Extract the (X, Y) coordinate from the center of the cell holding the provided text.  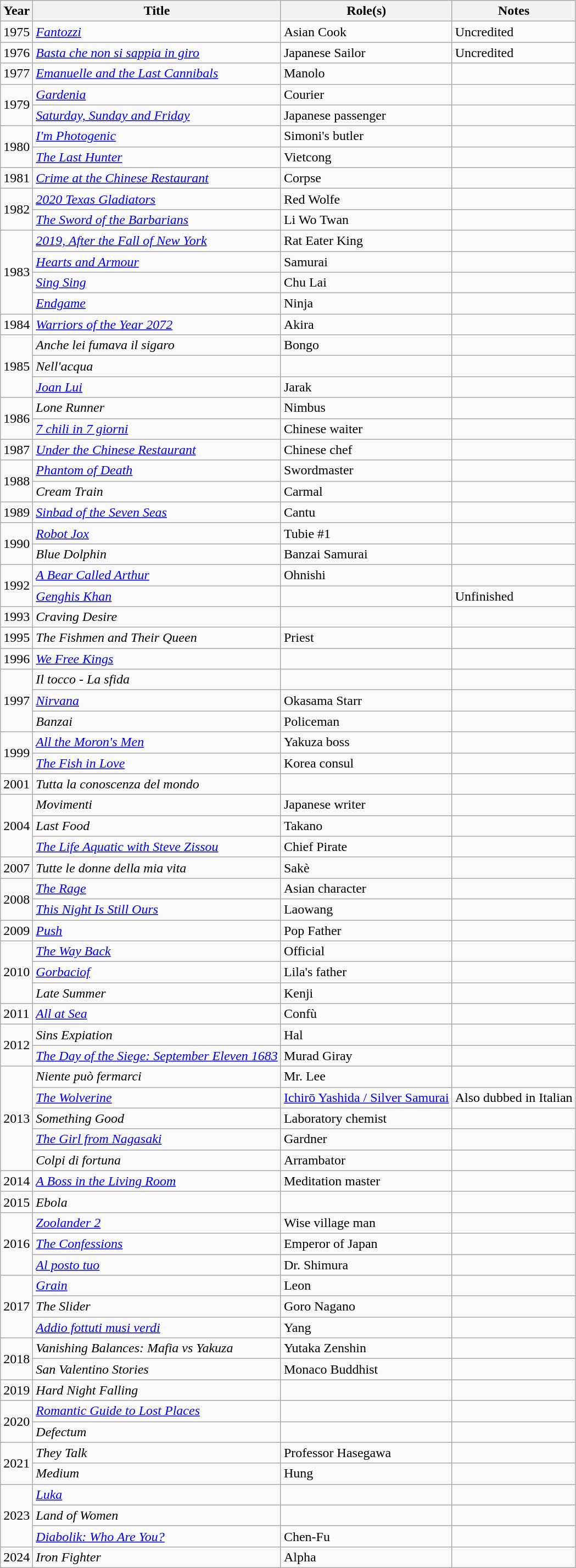
1993 (16, 617)
Dr. Shimura (366, 1264)
Professor Hasegawa (366, 1453)
Push (157, 931)
2020 Texas Gladiators (157, 199)
Blue Dolphin (157, 554)
Craving Desire (157, 617)
Basta che non si sappia in giro (157, 53)
Goro Nagano (366, 1307)
Red Wolfe (366, 199)
Crime at the Chinese Restaurant (157, 178)
Fantozzi (157, 32)
I'm Photogenic (157, 136)
All the Moron's Men (157, 742)
They Talk (157, 1453)
1999 (16, 753)
Laowang (366, 909)
1986 (16, 418)
Iron Fighter (157, 1557)
Zoolander 2 (157, 1223)
Saturday, Sunday and Friday (157, 115)
Nirvana (157, 701)
Banzai (157, 721)
Yang (366, 1328)
Swordmaster (366, 471)
Ohnishi (366, 575)
Korea consul (366, 763)
2020 (16, 1421)
A Bear Called Arthur (157, 575)
Laboratory chemist (366, 1118)
2018 (16, 1359)
Endgame (157, 304)
Something Good (157, 1118)
Arrambator (366, 1160)
2012 (16, 1045)
Al posto tuo (157, 1264)
Japanese writer (366, 805)
Wise village man (366, 1223)
1995 (16, 638)
Mr. Lee (366, 1077)
1984 (16, 324)
1997 (16, 701)
Samurai (366, 262)
2016 (16, 1244)
Tutta la conoscenza del mondo (157, 784)
Chinese chef (366, 450)
Sakè (366, 867)
Chinese waiter (366, 429)
The Fish in Love (157, 763)
Sinbad of the Seven Seas (157, 512)
Asian Cook (366, 32)
1975 (16, 32)
This Night Is Still Ours (157, 909)
Colpi di fortuna (157, 1160)
Joan Lui (157, 387)
1996 (16, 659)
Ebola (157, 1202)
1981 (16, 178)
Chu Lai (366, 283)
Sing Sing (157, 283)
Cream Train (157, 491)
The Last Hunter (157, 157)
7 chili in 7 giorni (157, 429)
Romantic Guide to Lost Places (157, 1411)
Hearts and Armour (157, 262)
Nell'acqua (157, 366)
Policeman (366, 721)
Year (16, 11)
Medium (157, 1474)
The Rage (157, 888)
Late Summer (157, 993)
2007 (16, 867)
Gorbaciof (157, 972)
Courier (366, 94)
Monaco Buddhist (366, 1369)
The Slider (157, 1307)
San Valentino Stories (157, 1369)
1983 (16, 272)
Luka (157, 1494)
Lila's father (366, 972)
2011 (16, 1014)
Akira (366, 324)
2021 (16, 1463)
Takano (366, 826)
2015 (16, 1202)
2019, After the Fall of New York (157, 240)
Gardner (366, 1139)
The Fishmen and Their Queen (157, 638)
Ichirō Yashida / Silver Samurai (366, 1097)
Defectum (157, 1432)
2024 (16, 1557)
Genghis Khan (157, 596)
Yutaka Zenshin (366, 1348)
Chief Pirate (366, 847)
The Life Aquatic with Steve Zissou (157, 847)
Tutte le donne della mia vita (157, 867)
Priest (366, 638)
The Sword of the Barbarians (157, 220)
The Day of the Siege: September Eleven 1683 (157, 1056)
The Girl from Nagasaki (157, 1139)
A Boss in the Living Room (157, 1181)
Robot Jox (157, 533)
2008 (16, 899)
1977 (16, 74)
Hal (366, 1035)
The Confessions (157, 1244)
Chen-Fu (366, 1536)
The Wolverine (157, 1097)
Grain (157, 1286)
Movimenti (157, 805)
Anche lei fumava il sigaro (157, 345)
Lone Runner (157, 408)
2013 (16, 1118)
2019 (16, 1390)
Carmal (366, 491)
Under the Chinese Restaurant (157, 450)
2023 (16, 1515)
Pop Father (366, 931)
Murad Giray (366, 1056)
1989 (16, 512)
Kenji (366, 993)
Hung (366, 1474)
Hard Night Falling (157, 1390)
Vanishing Balances: Mafia vs Yakuza (157, 1348)
Li Wo Twan (366, 220)
Unfinished (514, 596)
Niente può fermarci (157, 1077)
Japanese Sailor (366, 53)
Simoni's butler (366, 136)
Alpha (366, 1557)
Official (366, 951)
Leon (366, 1286)
Notes (514, 11)
Role(s) (366, 11)
Confù (366, 1014)
All at Sea (157, 1014)
1985 (16, 366)
1979 (16, 105)
1990 (16, 544)
Meditation master (366, 1181)
Jarak (366, 387)
Land of Women (157, 1515)
Cantu (366, 512)
Also dubbed in Italian (514, 1097)
Nimbus (366, 408)
Title (157, 11)
1982 (16, 209)
Asian character (366, 888)
We Free Kings (157, 659)
2010 (16, 972)
Gardenia (157, 94)
2014 (16, 1181)
2017 (16, 1307)
Yakuza boss (366, 742)
Vietcong (366, 157)
Tubie #1 (366, 533)
1987 (16, 450)
Manolo (366, 74)
1992 (16, 585)
Sins Expiation (157, 1035)
Japanese passenger (366, 115)
Ninja (366, 304)
1976 (16, 53)
Emperor of Japan (366, 1244)
Addio fottuti musi verdi (157, 1328)
Banzai Samurai (366, 554)
Emanuelle and the Last Cannibals (157, 74)
Phantom of Death (157, 471)
1980 (16, 147)
1988 (16, 481)
2009 (16, 931)
Okasama Starr (366, 701)
Warriors of the Year 2072 (157, 324)
The Way Back (157, 951)
Il tocco - La sfida (157, 680)
Last Food (157, 826)
2001 (16, 784)
2004 (16, 826)
Rat Eater King (366, 240)
Corpse (366, 178)
Diabolik: Who Are You? (157, 1536)
Bongo (366, 345)
